Identify which cell holds the provided text, then report its [x, y] central coordinate. 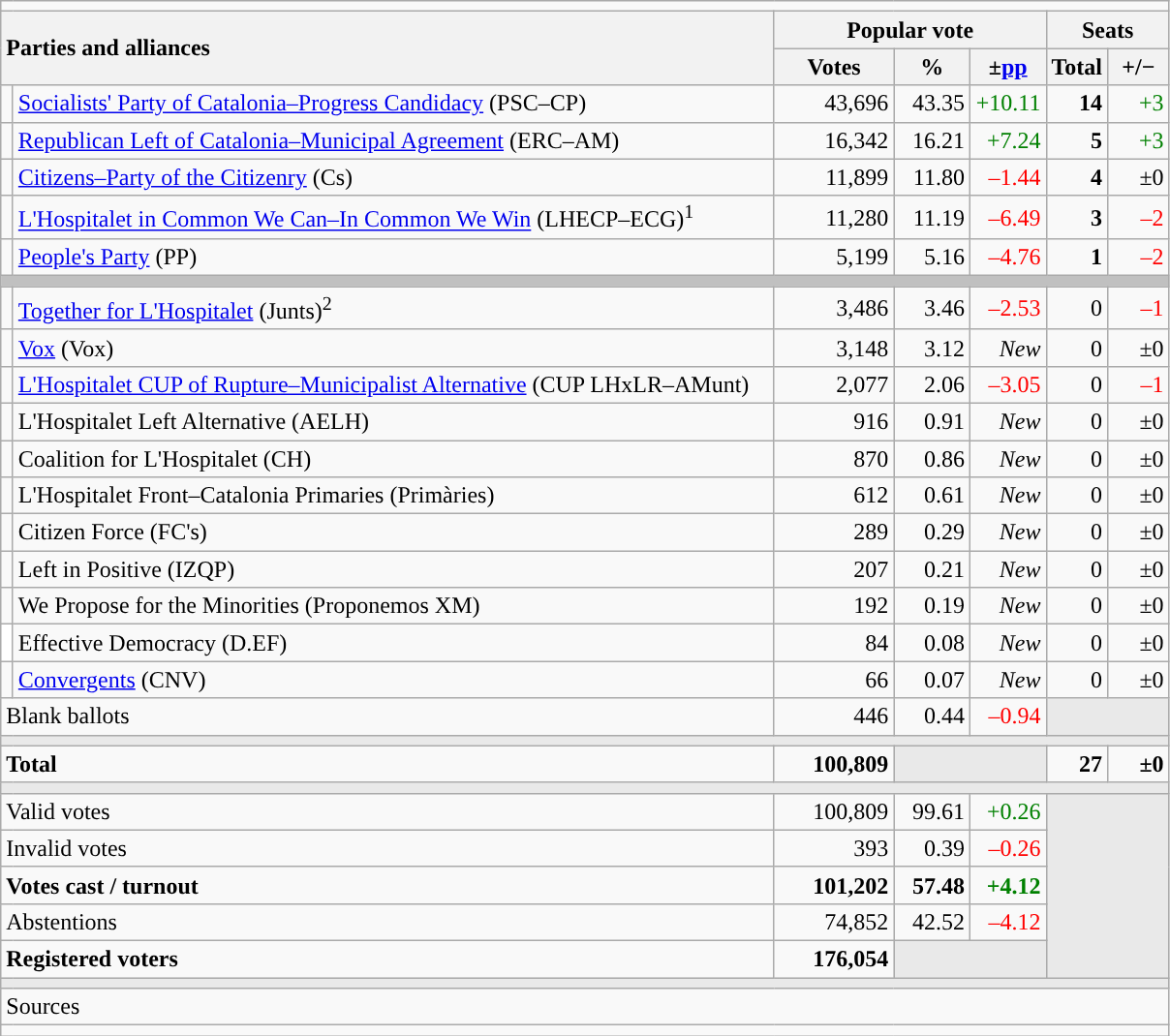
Seats [1108, 30]
0.61 [932, 496]
11,280 [834, 217]
3.12 [932, 348]
0.07 [932, 680]
–3.05 [1007, 384]
Votes [834, 67]
0.91 [932, 421]
+/− [1139, 67]
Valid votes [387, 811]
289 [834, 533]
57.48 [932, 885]
66 [834, 680]
–6.49 [1007, 217]
11.80 [932, 177]
11,899 [834, 177]
People's Party (PP) [393, 258]
5 [1077, 140]
+0.26 [1007, 811]
43.35 [932, 104]
4 [1077, 177]
176,054 [834, 959]
L'Hospitalet in Common We Can–In Common We Win (LHECP–ECG)1 [393, 217]
Invalid votes [387, 848]
Convergents (CNV) [393, 680]
207 [834, 569]
Effective Democracy (D.EF) [393, 643]
L'Hospitalet CUP of Rupture–Municipalist Alternative (CUP LHxLR–AMunt) [393, 384]
Republican Left of Catalonia–Municipal Agreement (ERC–AM) [393, 140]
16.21 [932, 140]
Blank ballots [387, 716]
0.86 [932, 459]
916 [834, 421]
Left in Positive (IZQP) [393, 569]
0.39 [932, 848]
% [932, 67]
101,202 [834, 885]
–0.94 [1007, 716]
±pp [1007, 67]
We Propose for the Minorities (Proponemos XM) [393, 606]
Registered voters [387, 959]
84 [834, 643]
870 [834, 459]
+7.24 [1007, 140]
5.16 [932, 258]
0.21 [932, 569]
Citizens–Party of the Citizenry (Cs) [393, 177]
446 [834, 716]
27 [1077, 764]
–0.26 [1007, 848]
1 [1077, 258]
5,199 [834, 258]
14 [1077, 104]
Sources [585, 1007]
2.06 [932, 384]
99.61 [932, 811]
+10.11 [1007, 104]
0.08 [932, 643]
L'Hospitalet Front–Catalonia Primaries (Primàries) [393, 496]
Socialists' Party of Catalonia–Progress Candidacy (PSC–CP) [393, 104]
–4.76 [1007, 258]
612 [834, 496]
Popular vote [910, 30]
42.52 [932, 922]
Vox (Vox) [393, 348]
3.46 [932, 308]
Abstentions [387, 922]
192 [834, 606]
0.19 [932, 606]
2,077 [834, 384]
3,148 [834, 348]
Coalition for L'Hospitalet (CH) [393, 459]
393 [834, 848]
–4.12 [1007, 922]
0.44 [932, 716]
3 [1077, 217]
Votes cast / turnout [387, 885]
Citizen Force (FC's) [393, 533]
11.19 [932, 217]
43,696 [834, 104]
–2.53 [1007, 308]
L'Hospitalet Left Alternative (AELH) [393, 421]
Together for L'Hospitalet (Junts)2 [393, 308]
–1.44 [1007, 177]
0.29 [932, 533]
3,486 [834, 308]
74,852 [834, 922]
Parties and alliances [387, 48]
16,342 [834, 140]
+4.12 [1007, 885]
